Determine the (x, y) coordinate at the center of the cell enclosing the given text.  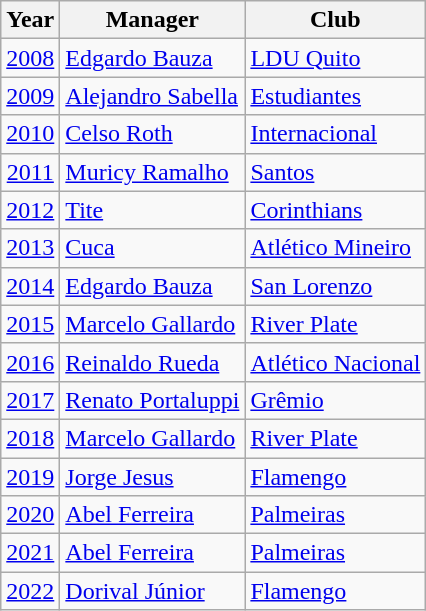
2012 (30, 210)
Manager (152, 20)
Cuca (152, 248)
2010 (30, 134)
Reinaldo Rueda (152, 362)
2008 (30, 58)
LDU Quito (336, 58)
Alejandro Sabella (152, 96)
2018 (30, 438)
Year (30, 20)
Celso Roth (152, 134)
Internacional (336, 134)
San Lorenzo (336, 286)
Muricy Ramalho (152, 172)
2011 (30, 172)
Corinthians (336, 210)
Estudiantes (336, 96)
2016 (30, 362)
2013 (30, 248)
Grêmio (336, 400)
2014 (30, 286)
2021 (30, 553)
Dorival Júnior (152, 591)
Atlético Nacional (336, 362)
Renato Portaluppi (152, 400)
2017 (30, 400)
2009 (30, 96)
Tite (152, 210)
Atlético Mineiro (336, 248)
Jorge Jesus (152, 477)
Santos (336, 172)
2019 (30, 477)
Club (336, 20)
2022 (30, 591)
2015 (30, 324)
2020 (30, 515)
